Extract the (x, y) coordinate from the center of the cell holding the provided text.  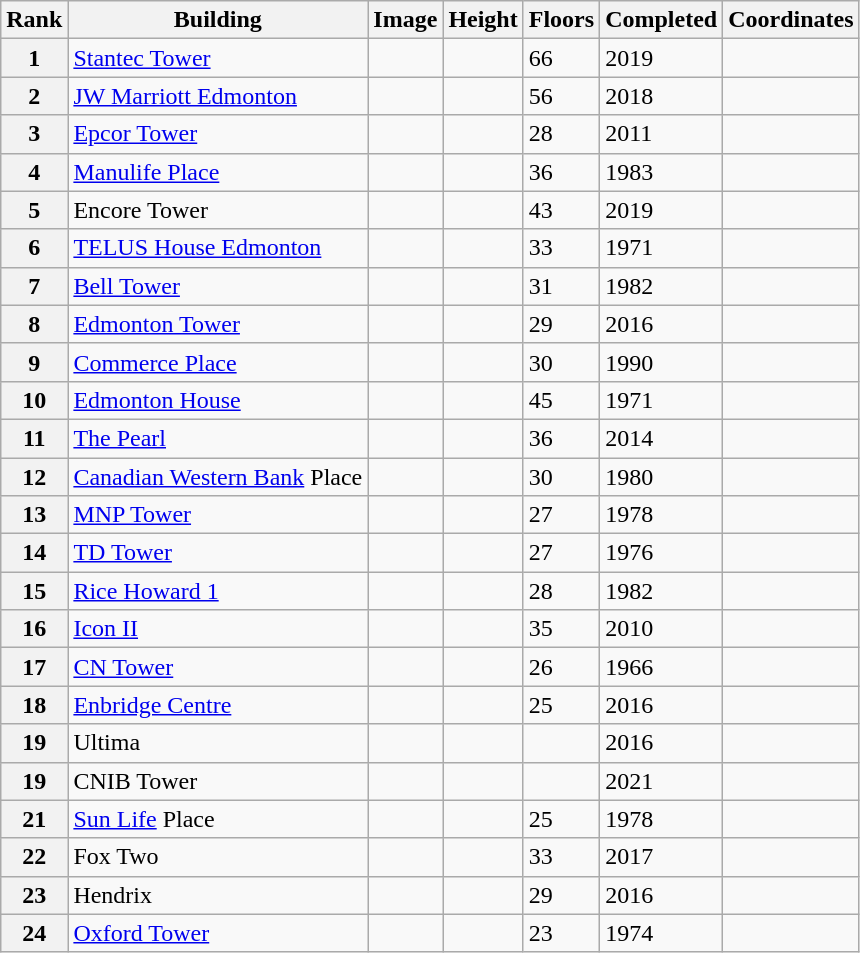
CNIB Tower (218, 781)
2 (34, 96)
2021 (662, 781)
The Pearl (218, 438)
17 (34, 667)
Image (406, 20)
1974 (662, 933)
Oxford Tower (218, 933)
Floors (561, 20)
Edmonton House (218, 400)
Building (218, 20)
18 (34, 705)
2017 (662, 857)
24 (34, 933)
TELUS House Edmonton (218, 248)
12 (34, 477)
2010 (662, 629)
Enbridge Centre (218, 705)
8 (34, 324)
Encore Tower (218, 210)
7 (34, 286)
CN Tower (218, 667)
22 (34, 857)
21 (34, 819)
Ultima (218, 743)
31 (561, 286)
45 (561, 400)
26 (561, 667)
1976 (662, 553)
Hendrix (218, 895)
Stantec Tower (218, 58)
Completed (662, 20)
Canadian Western Bank Place (218, 477)
Bell Tower (218, 286)
2018 (662, 96)
1966 (662, 667)
Height (483, 20)
10 (34, 400)
14 (34, 553)
15 (34, 591)
JW Marriott Edmonton (218, 96)
9 (34, 362)
Icon II (218, 629)
Coordinates (791, 20)
Rice Howard 1 (218, 591)
13 (34, 515)
1990 (662, 362)
Epcor Tower (218, 134)
Rank (34, 20)
TD Tower (218, 553)
6 (34, 248)
MNP Tower (218, 515)
Commerce Place (218, 362)
35 (561, 629)
11 (34, 438)
3 (34, 134)
5 (34, 210)
4 (34, 172)
16 (34, 629)
Fox Two (218, 857)
1983 (662, 172)
43 (561, 210)
2011 (662, 134)
Sun Life Place (218, 819)
Edmonton Tower (218, 324)
Manulife Place (218, 172)
2014 (662, 438)
1980 (662, 477)
1 (34, 58)
66 (561, 58)
56 (561, 96)
